Return (X, Y) of the center of cell containing provided text 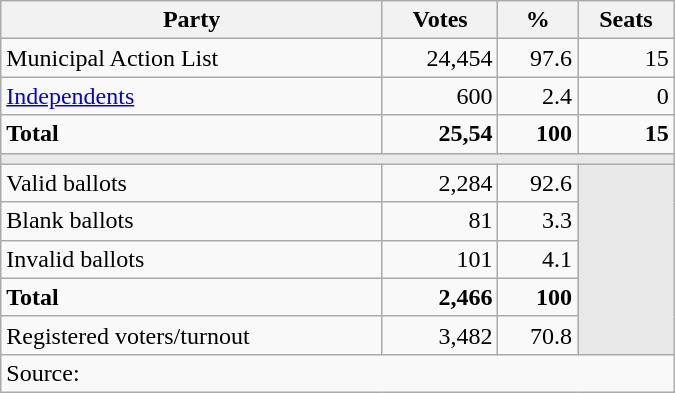
2,284 (440, 183)
25,54 (440, 134)
81 (440, 221)
Independents (192, 96)
Invalid ballots (192, 259)
600 (440, 96)
2.4 (538, 96)
0 (626, 96)
101 (440, 259)
Party (192, 20)
Blank ballots (192, 221)
Registered voters/turnout (192, 335)
Municipal Action List (192, 58)
Votes (440, 20)
Source: (338, 373)
70.8 (538, 335)
Seats (626, 20)
92.6 (538, 183)
3,482 (440, 335)
4.1 (538, 259)
% (538, 20)
3.3 (538, 221)
2,466 (440, 297)
24,454 (440, 58)
97.6 (538, 58)
Valid ballots (192, 183)
